Pinpoint the cell where the given text exists, returning its [X, Y] midpoint coordinate. 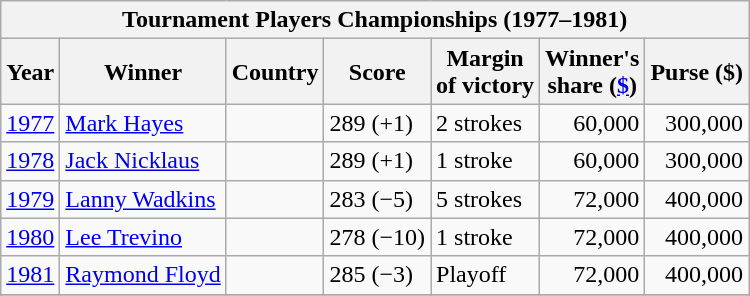
Lee Trevino [143, 237]
Marginof victory [486, 72]
Lanny Wadkins [143, 199]
Tournament Players Championships (1977–1981) [375, 20]
2 strokes [486, 123]
1977 [30, 123]
Jack Nicklaus [143, 161]
1981 [30, 275]
Year [30, 72]
285 (−3) [378, 275]
Playoff [486, 275]
Winner'sshare ($) [592, 72]
5 strokes [486, 199]
Raymond Floyd [143, 275]
1979 [30, 199]
283 (−5) [378, 199]
Purse ($) [697, 72]
Winner [143, 72]
1978 [30, 161]
Country [275, 72]
Mark Hayes [143, 123]
Score [378, 72]
1980 [30, 237]
278 (−10) [378, 237]
